For the text-containing cell, return its midpoint in (X, Y) coordinate format. 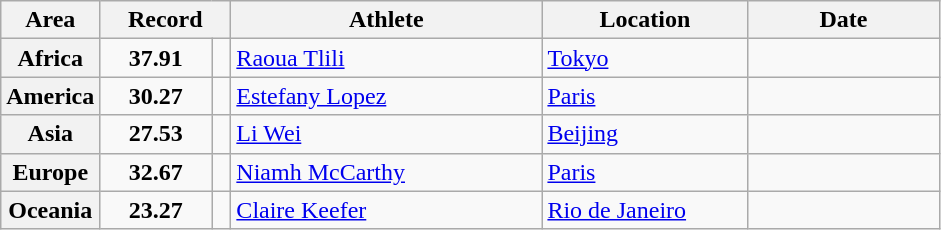
Europe (50, 172)
Oceania (50, 210)
Asia (50, 134)
Record (166, 20)
32.67 (156, 172)
Tokyo (645, 58)
Rio de Janeiro (645, 210)
30.27 (156, 96)
Niamh McCarthy (386, 172)
Claire Keefer (386, 210)
23.27 (156, 210)
Area (50, 20)
Estefany Lopez (386, 96)
Athlete (386, 20)
America (50, 96)
Africa (50, 58)
Raoua Tlili (386, 58)
37.91 (156, 58)
Beijing (645, 134)
Location (645, 20)
Li Wei (386, 134)
27.53 (156, 134)
Date (844, 20)
